Return [X, Y] of the center of cell containing provided text 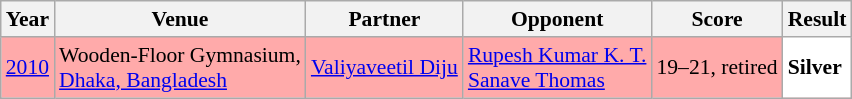
Opponent [558, 19]
Rupesh Kumar K. T. Sanave Thomas [558, 68]
Silver [818, 68]
Partner [384, 19]
Score [716, 19]
Valiyaveetil Diju [384, 68]
2010 [28, 68]
Venue [180, 19]
19–21, retired [716, 68]
Year [28, 19]
Result [818, 19]
Wooden-Floor Gymnasium,Dhaka, Bangladesh [180, 68]
